Return the (x, y) coordinate for the center point of the cell that contains the specified text.  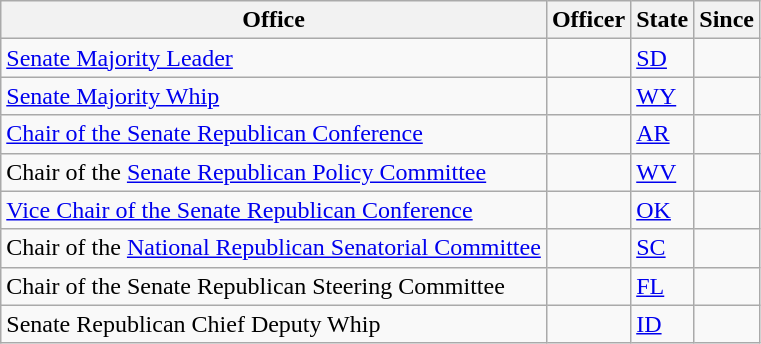
Senate Majority Leader (274, 58)
Vice Chair of the Senate Republican Conference (274, 210)
Since (727, 20)
ID (662, 324)
Office (274, 20)
Chair of the National Republican Senatorial Committee (274, 248)
SD (662, 58)
SC (662, 248)
Chair of the Senate Republican Steering Committee (274, 286)
WV (662, 172)
OK (662, 210)
Senate Republican Chief Deputy Whip (274, 324)
AR (662, 134)
Chair of the Senate Republican Conference (274, 134)
Chair of the Senate Republican Policy Committee (274, 172)
State (662, 20)
Officer (588, 20)
FL (662, 286)
Senate Majority Whip (274, 96)
WY (662, 96)
